Determine the (X, Y) coordinate at the center of the cell enclosing the given text.  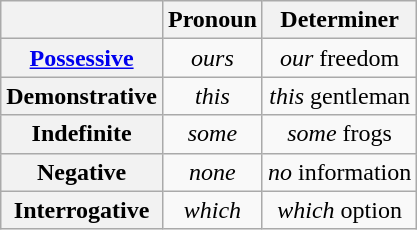
Demonstrative (82, 96)
Interrogative (82, 210)
Pronoun (212, 20)
our freedom (339, 58)
Possessive (82, 58)
Indefinite (82, 134)
Negative (82, 172)
ours (212, 58)
which (212, 210)
Determiner (339, 20)
this gentleman (339, 96)
some (212, 134)
none (212, 172)
this (212, 96)
no information (339, 172)
which option (339, 210)
some frogs (339, 134)
